Determine the [X, Y] coordinate at the center of the cell enclosing the given text.  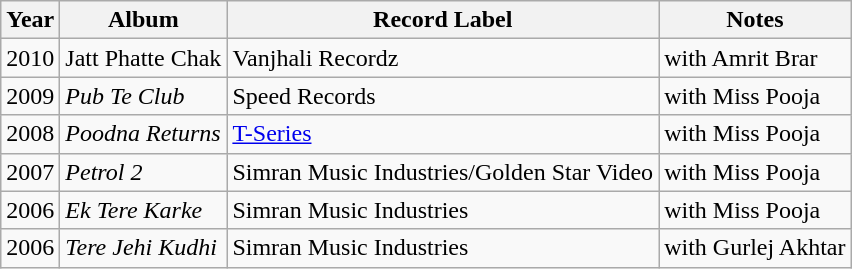
Jatt Phatte Chak [144, 58]
Record Label [443, 20]
Tere Jehi Kudhi [144, 248]
with Amrit Brar [755, 58]
T-Series [443, 134]
Ek Tere Karke [144, 210]
Album [144, 20]
Petrol 2 [144, 172]
with Gurlej Akhtar [755, 248]
2009 [30, 96]
Speed Records [443, 96]
Vanjhali Recordz [443, 58]
Pub Te Club [144, 96]
2007 [30, 172]
Notes [755, 20]
Year [30, 20]
Poodna Returns [144, 134]
Simran Music Industries/Golden Star Video [443, 172]
2010 [30, 58]
2008 [30, 134]
